Capture the cell that displays the provided text and extract its (X, Y) central coordinate. 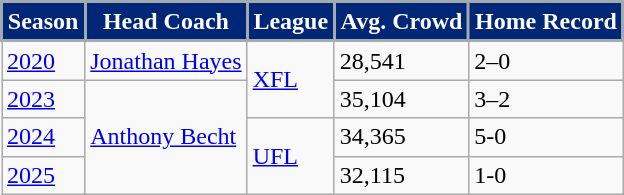
2–0 (546, 60)
League (290, 22)
Season (44, 22)
3–2 (546, 99)
2024 (44, 137)
5-0 (546, 137)
2020 (44, 60)
2023 (44, 99)
Jonathan Hayes (166, 60)
34,365 (401, 137)
Head Coach (166, 22)
Avg. Crowd (401, 22)
32,115 (401, 175)
Home Record (546, 22)
35,104 (401, 99)
2025 (44, 175)
XFL (290, 80)
UFL (290, 156)
Anthony Becht (166, 137)
28,541 (401, 60)
1-0 (546, 175)
